Determine the [X, Y] coordinate at the center of the cell enclosing the given text.  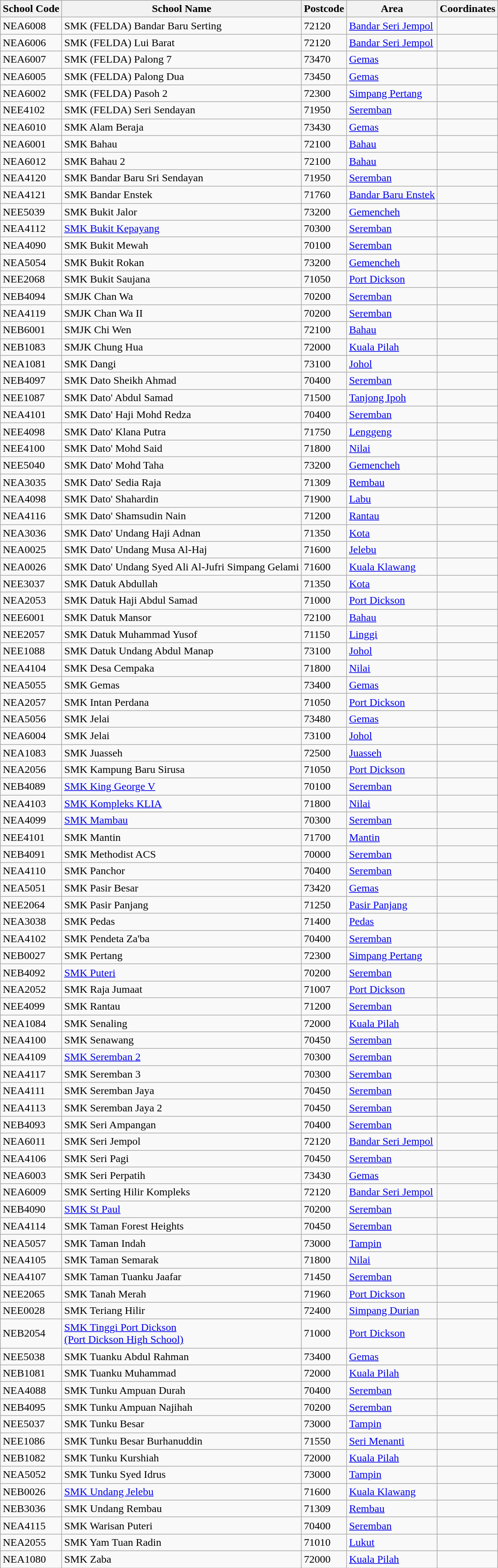
NEB4092 [31, 972]
NEB0026 [31, 1492]
NEA5055 [31, 685]
71960 [324, 1294]
SMK Dato' Shahardin [182, 499]
SMK Methodist ACS [182, 854]
Lenggeng [392, 431]
SMK Tunku Ampuan Najihah [182, 1407]
73450 [324, 76]
NEA2052 [31, 989]
SMK Seremban 2 [182, 1057]
NEA4112 [31, 229]
NEB4091 [31, 854]
NEA4113 [31, 1108]
SMK Senawang [182, 1040]
Postcode [324, 9]
SMK Dato' Haji Mohd Redza [182, 414]
SMJK Chan Wa [182, 296]
70000 [324, 854]
NEA4119 [31, 313]
NEA6001 [31, 144]
School Name [182, 9]
Seri Menanti [392, 1441]
Juasseh [392, 753]
73480 [324, 719]
SMK Tunku Syed Idrus [182, 1475]
SMK Intan Perdana [182, 702]
NEE2064 [31, 905]
SMK (FELDA) Seri Sendayan [182, 110]
SMK Tunku Besar [182, 1424]
71700 [324, 837]
NEA4090 [31, 246]
NEA4117 [31, 1074]
SMK Seri Pagi [182, 1158]
SMK Raja Jumaat [182, 989]
SMK Seremban Jaya [182, 1091]
NEB2054 [31, 1333]
NEA6009 [31, 1192]
SMK Datuk Abdullah [182, 584]
SMK Taman Tuanku Jaafar [182, 1277]
NEA3036 [31, 533]
NEA6012 [31, 161]
SMK Datuk Mansor [182, 617]
NEA1083 [31, 753]
NEA1080 [31, 1559]
SMK Seremban Jaya 2 [182, 1108]
SMK Seri Ampangan [182, 1125]
NEA4104 [31, 668]
NEB1082 [31, 1458]
NEE1088 [31, 651]
Lukut [392, 1542]
NEA5051 [31, 888]
SMK Desa Cempaka [182, 668]
NEE1087 [31, 398]
71010 [324, 1542]
71450 [324, 1277]
SMK Pasir Besar [182, 888]
NEA4106 [31, 1158]
SMK Bukit Saujana [182, 279]
SMK Zaba [182, 1559]
NEB1081 [31, 1373]
NEA3038 [31, 922]
SMK St Paul [182, 1209]
NEE0028 [31, 1311]
SMK Seri Jempol [182, 1142]
SMJK Chan Wa II [182, 313]
NEE4100 [31, 448]
SMK Serting Hilir Kompleks [182, 1192]
NEE4099 [31, 1006]
Bandar Baru Enstek [392, 195]
SMK Tinggi Port Dickson (Port Dickson High School) [182, 1333]
NEE5037 [31, 1424]
NEE5038 [31, 1357]
NEA6002 [31, 93]
SMK Dato' Undang Syed Ali Al-Jufri Simpang Gelami [182, 567]
NEB4090 [31, 1209]
NEA4088 [31, 1390]
NEB4094 [31, 296]
NEA4107 [31, 1277]
NEE2068 [31, 279]
SMK Teriang Hilir [182, 1311]
SMK Bandar Enstek [182, 195]
NEA4120 [31, 178]
SMK Tuanku Muhammad [182, 1373]
SMK Undang Jelebu [182, 1492]
Linggi [392, 634]
NEB1083 [31, 347]
SMJK Chi Wen [182, 330]
71550 [324, 1441]
Jelebu [392, 550]
NEA6008 [31, 26]
71150 [324, 634]
SMK Pasir Panjang [182, 905]
Coordinates [467, 9]
NEA6007 [31, 60]
SMK Bandar Baru Sri Sendayan [182, 178]
SMK Taman Semarak [182, 1260]
SMK Bahau [182, 144]
71007 [324, 989]
NEB4093 [31, 1125]
NEA2056 [31, 770]
SMK Alam Beraja [182, 127]
SMK Bukit Mewah [182, 246]
NEE2057 [31, 634]
SMK Kompleks KLIA [182, 804]
SMK Dato Sheikh Ahmad [182, 381]
NEA4102 [31, 939]
73470 [324, 60]
NEA4110 [31, 871]
SMK Pendeta Za'ba [182, 939]
NEA1081 [31, 364]
SMK Senaling [182, 1023]
SMK King George V [182, 787]
NEA5054 [31, 263]
NEA5057 [31, 1243]
NEA4098 [31, 499]
NEB4095 [31, 1407]
SMK Tunku Kurshiah [182, 1458]
SMK Dato' Undang Haji Adnan [182, 533]
SMK Juasseh [182, 753]
71400 [324, 922]
71900 [324, 499]
NEA2055 [31, 1542]
SMK (FELDA) Lui Barat [182, 43]
NEE4098 [31, 431]
SMK Dato' Sedia Raja [182, 482]
Simpang Durian [392, 1311]
SMK (FELDA) Pasoh 2 [182, 93]
School Code [31, 9]
NEE3037 [31, 584]
NEA4109 [31, 1057]
NEE6001 [31, 617]
SMK Dangi [182, 364]
SMK Dato' Undang Musa Al-Haj [182, 550]
NEA4115 [31, 1525]
NEA5056 [31, 719]
SMK Datuk Haji Abdul Samad [182, 601]
Pasir Panjang [392, 905]
SMK Tunku Besar Burhanuddin [182, 1441]
NEA4116 [31, 516]
SMK Tanah Merah [182, 1294]
NEE4102 [31, 110]
SMK Datuk Undang Abdul Manap [182, 651]
SMK Tunku Ampuan Durah [182, 1390]
NEA6005 [31, 76]
NEA6010 [31, 127]
SMK Bukit Kepayang [182, 229]
71500 [324, 398]
SMK Pedas [182, 922]
NEA4099 [31, 820]
SMK Bahau 2 [182, 161]
SMK Panchor [182, 871]
SMK Rantau [182, 1006]
NEA4114 [31, 1226]
NEA4103 [31, 804]
SMK Bukit Rokan [182, 263]
NEB4089 [31, 787]
71750 [324, 431]
NEA6004 [31, 736]
Labu [392, 499]
SMK Datuk Muhammad Yusof [182, 634]
SMK Gemas [182, 685]
SMK Taman Forest Heights [182, 1226]
Pedas [392, 922]
SMK Seremban 3 [182, 1074]
NEA2057 [31, 702]
SMK Taman Indah [182, 1243]
71760 [324, 195]
SMK Tuanku Abdul Rahman [182, 1357]
NEA6003 [31, 1175]
Rantau [392, 516]
NEA4105 [31, 1260]
SMK (FELDA) Bandar Baru Serting [182, 26]
SMK (FELDA) Palong 7 [182, 60]
SMK (FELDA) Palong Dua [182, 76]
SMK Kampung Baru Sirusa [182, 770]
72500 [324, 753]
NEE5040 [31, 465]
NEA4111 [31, 1091]
NEA1084 [31, 1023]
NEE5039 [31, 212]
NEA4100 [31, 1040]
NEE2065 [31, 1294]
SMK Undang Rembau [182, 1508]
SMK Dato' Mohd Said [182, 448]
NEE1086 [31, 1441]
NEA6011 [31, 1142]
SMK Puteri [182, 972]
SMK Warisan Puteri [182, 1525]
NEA3035 [31, 482]
SMK Bukit Jalor [182, 212]
SMK Mantin [182, 837]
Area [392, 9]
NEB3036 [31, 1508]
NEA0025 [31, 550]
71250 [324, 905]
NEA4101 [31, 414]
NEA5052 [31, 1475]
Tanjong Ipoh [392, 398]
Mantin [392, 837]
NEB0027 [31, 955]
SMK Seri Perpatih [182, 1175]
NEA4121 [31, 195]
NEA0026 [31, 567]
NEB4097 [31, 381]
NEB6001 [31, 330]
NEA6006 [31, 43]
SMK Mambau [182, 820]
SMK Dato' Abdul Samad [182, 398]
SMK Dato' Shamsudin Nain [182, 516]
SMK Dato' Mohd Taha [182, 465]
SMJK Chung Hua [182, 347]
NEA2053 [31, 601]
SMK Pertang [182, 955]
72400 [324, 1311]
73420 [324, 888]
SMK Yam Tuan Radin [182, 1542]
SMK Dato' Klana Putra [182, 431]
NEE4101 [31, 837]
